For the text-containing cell, return its midpoint in [X, Y] coordinate format. 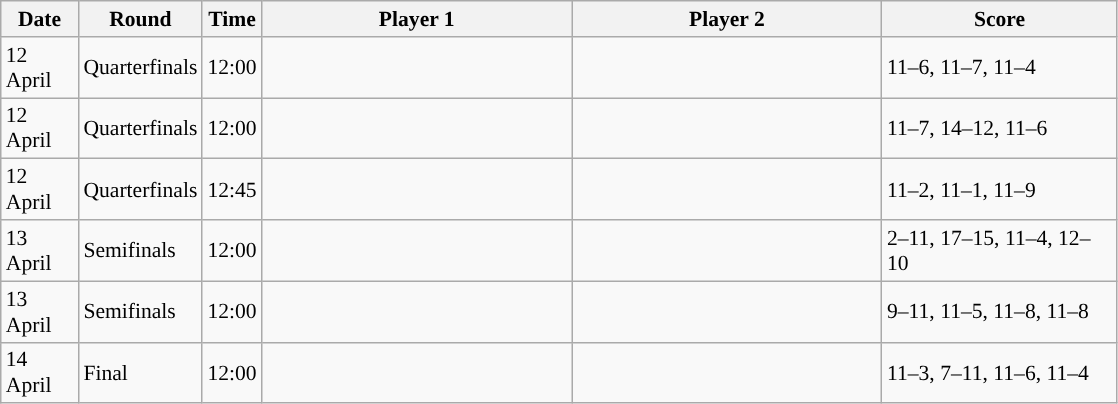
11–6, 11–7, 11–4 [1000, 68]
Score [1000, 19]
11–7, 14–12, 11–6 [1000, 128]
Time [232, 19]
12:45 [232, 190]
14 April [40, 372]
Date [40, 19]
11–2, 11–1, 11–9 [1000, 190]
Round [140, 19]
9–11, 11–5, 11–8, 11–8 [1000, 312]
Player 1 [417, 19]
Final [140, 372]
Player 2 [727, 19]
11–3, 7–11, 11–6, 11–4 [1000, 372]
2–11, 17–15, 11–4, 12–10 [1000, 250]
